Extract the [X, Y] coordinate from the center of the cell holding the provided text.  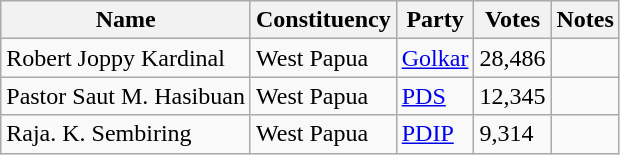
Golkar [435, 58]
Raja. K. Sembiring [126, 134]
Name [126, 20]
9,314 [512, 134]
Robert Joppy Kardinal [126, 58]
Notes [585, 20]
PDS [435, 96]
12,345 [512, 96]
Constituency [323, 20]
Votes [512, 20]
28,486 [512, 58]
Party [435, 20]
Pastor Saut M. Hasibuan [126, 96]
PDIP [435, 134]
